Pinpoint the cell where the given text exists, returning its (x, y) midpoint coordinate. 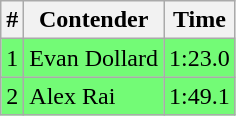
Contender (94, 20)
1 (12, 58)
Alex Rai (94, 96)
1:23.0 (200, 58)
Evan Dollard (94, 58)
1:49.1 (200, 96)
2 (12, 96)
Time (200, 20)
# (12, 20)
